Find where the given text appears and provide that cell's center as (x, y) coordinate. 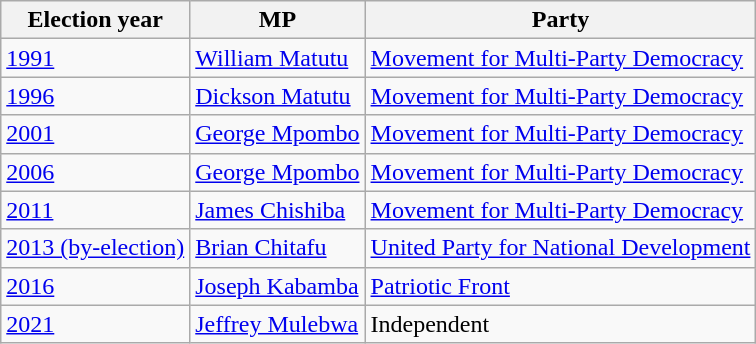
2016 (96, 286)
1991 (96, 58)
Patriotic Front (560, 286)
2006 (96, 172)
2001 (96, 134)
2021 (96, 324)
Independent (560, 324)
1996 (96, 96)
James Chishiba (278, 210)
United Party for National Development (560, 248)
Dickson Matutu (278, 96)
Joseph Kabamba (278, 286)
Brian Chitafu (278, 248)
2011 (96, 210)
2013 (by-election) (96, 248)
Party (560, 20)
William Matutu (278, 58)
MP (278, 20)
Election year (96, 20)
Jeffrey Mulebwa (278, 324)
